Identify which cell holds the provided text, then report its (X, Y) central coordinate. 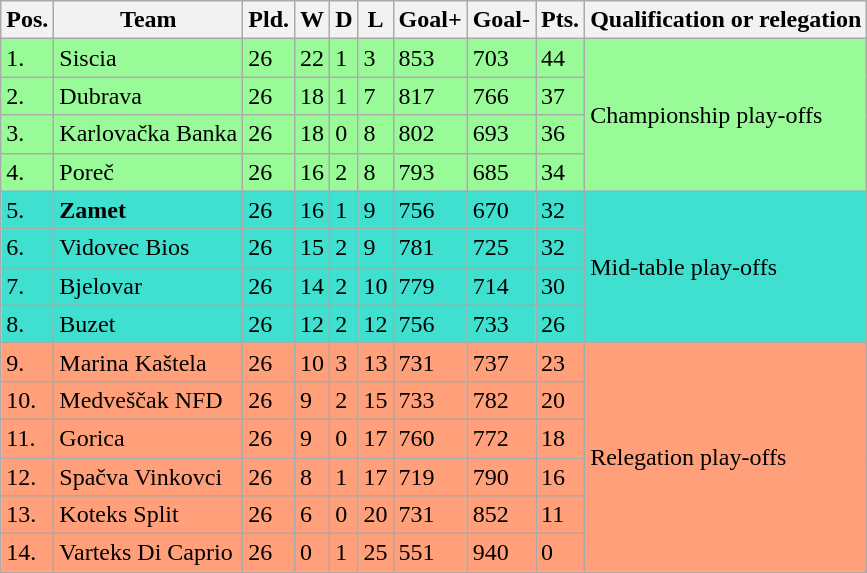
Relegation play-offs (726, 457)
D (344, 20)
6. (28, 248)
3. (28, 134)
11. (28, 438)
25 (376, 553)
1. (28, 58)
Vidovec Bios (148, 248)
Zamet (148, 210)
725 (501, 248)
Team (148, 20)
13 (376, 362)
7 (376, 96)
37 (560, 96)
Pts. (560, 20)
Koteks Split (148, 515)
W (312, 20)
14 (312, 286)
Goal+ (430, 20)
Bjelovar (148, 286)
30 (560, 286)
12. (28, 477)
8. (28, 324)
781 (430, 248)
Goal- (501, 20)
685 (501, 172)
817 (430, 96)
10. (28, 400)
853 (430, 58)
793 (430, 172)
760 (430, 438)
5. (28, 210)
551 (430, 553)
737 (501, 362)
Karlovačka Banka (148, 134)
Pos. (28, 20)
34 (560, 172)
852 (501, 515)
22 (312, 58)
719 (430, 477)
Varteks Di Caprio (148, 553)
940 (501, 553)
Qualification or relegation (726, 20)
693 (501, 134)
44 (560, 58)
Pld. (269, 20)
23 (560, 362)
Medveščak NFD (148, 400)
Siscia (148, 58)
782 (501, 400)
Marina Kaštela (148, 362)
772 (501, 438)
14. (28, 553)
703 (501, 58)
7. (28, 286)
4. (28, 172)
L (376, 20)
670 (501, 210)
36 (560, 134)
Gorica (148, 438)
Mid-table play-offs (726, 267)
Poreč (148, 172)
714 (501, 286)
13. (28, 515)
802 (430, 134)
779 (430, 286)
11 (560, 515)
Dubrava (148, 96)
6 (312, 515)
Championship play-offs (726, 115)
2. (28, 96)
790 (501, 477)
766 (501, 96)
Spačva Vinkovci (148, 477)
Buzet (148, 324)
9. (28, 362)
